Extract the [X, Y] coordinate from the center of the cell holding the provided text.  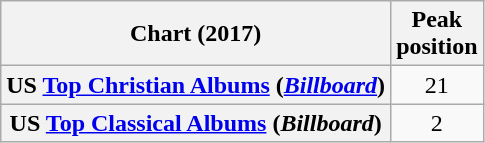
Peakposition [437, 34]
US Top Christian Albums (Billboard) [196, 85]
Chart (2017) [196, 34]
2 [437, 123]
US Top Classical Albums (Billboard) [196, 123]
21 [437, 85]
